Determine the (x, y) coordinate at the center of the cell enclosing the given text.  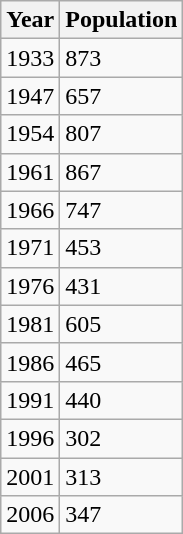
605 (122, 324)
1986 (30, 362)
465 (122, 362)
431 (122, 286)
747 (122, 210)
1954 (30, 134)
1976 (30, 286)
2006 (30, 515)
1981 (30, 324)
1991 (30, 400)
Population (122, 20)
1996 (30, 438)
1961 (30, 172)
313 (122, 477)
1971 (30, 248)
1966 (30, 210)
873 (122, 58)
2001 (30, 477)
867 (122, 172)
1947 (30, 96)
807 (122, 134)
453 (122, 248)
1933 (30, 58)
347 (122, 515)
Year (30, 20)
302 (122, 438)
657 (122, 96)
440 (122, 400)
